Extract the [X, Y] coordinate from the center of the cell holding the provided text.  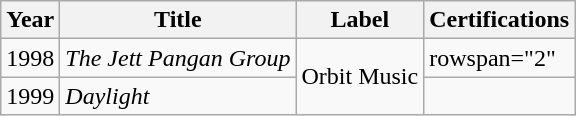
1998 [30, 58]
The Jett Pangan Group [178, 58]
Label [360, 20]
Title [178, 20]
1999 [30, 96]
Certifications [500, 20]
Orbit Music [360, 77]
Year [30, 20]
Daylight [178, 96]
rowspan="2" [500, 58]
